Detect which cell encompasses the target text, then output its (X, Y) center coordinate. 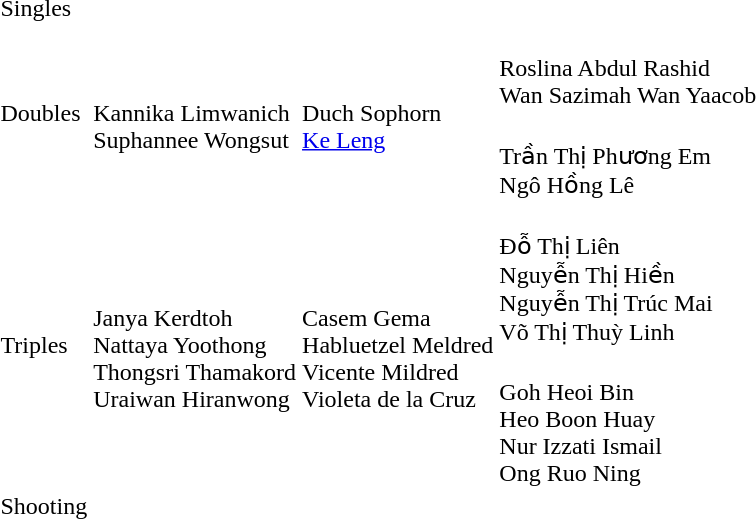
Duch SophornKe Leng (398, 113)
Janya KerdtohNattaya YoothongThongsri ThamakordUraiwan Hiranwong (195, 346)
Kannika LimwanichSuphannee Wongsut (195, 113)
Casem GemaHabluetzel MeldredVicente MildredVioleta de la Cruz (398, 346)
